Return (X, Y) of the center of cell containing provided text 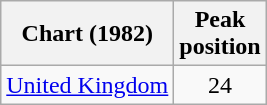
24 (220, 85)
Peakposition (220, 34)
Chart (1982) (88, 34)
United Kingdom (88, 85)
